Search for the cell housing the specified text and yield its (X, Y) center coordinate. 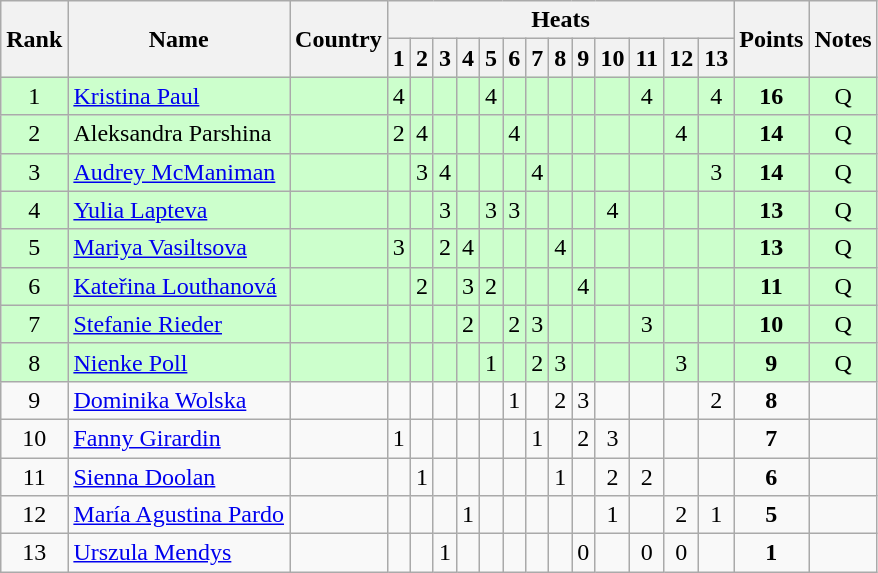
Points (772, 39)
Rank (34, 39)
Stefanie Rieder (179, 324)
Nienke Poll (179, 362)
Sienna Doolan (179, 477)
Mariya Vasiltsova (179, 248)
Dominika Wolska (179, 400)
Aleksandra Parshina (179, 134)
María Agustina Pardo (179, 515)
Kateřina Louthanová (179, 286)
Urszula Mendys (179, 553)
Name (179, 39)
Heats (560, 20)
Yulia Lapteva (179, 210)
Audrey McManiman (179, 172)
Kristina Paul (179, 96)
16 (772, 96)
Fanny Girardin (179, 438)
Country (339, 39)
Notes (843, 39)
